Locate the cell with the specified text and output its [X, Y] center coordinate. 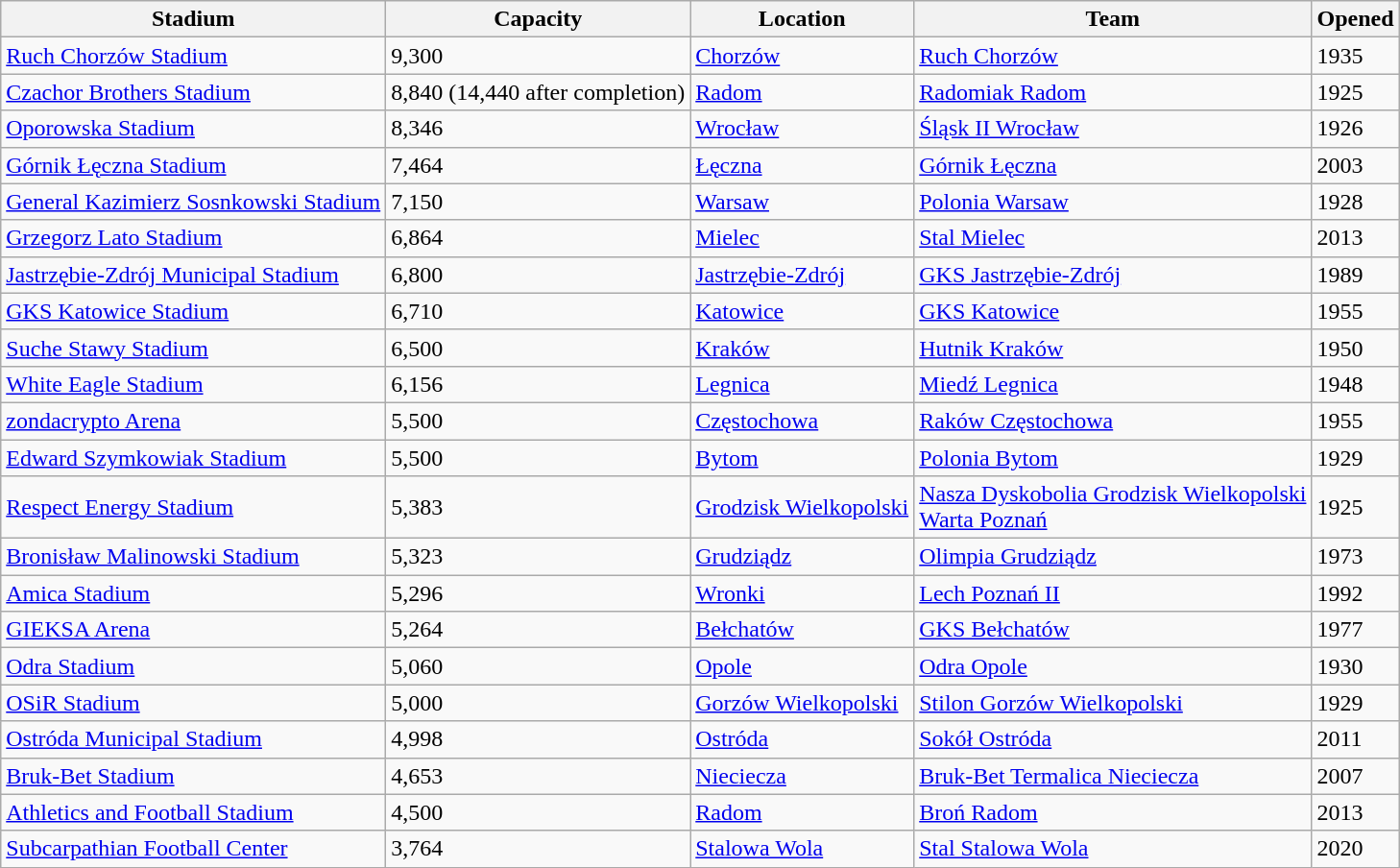
Suche Stawy Stadium [194, 348]
Legnica [803, 384]
Śląsk II Wrocław [1113, 129]
Jastrzębie-Zdrój Municipal Stadium [194, 275]
5,000 [538, 703]
Jastrzębie-Zdrój [803, 275]
Respect Energy Stadium [194, 507]
2007 [1356, 776]
6,864 [538, 238]
Grudziądz [803, 557]
Subcarpathian Football Center [194, 849]
Athletics and Football Stadium [194, 812]
6,156 [538, 384]
GKS Jastrzębie-Zdrój [1113, 275]
2003 [1356, 165]
6,500 [538, 348]
Polonia Warsaw [1113, 202]
Radomiak Radom [1113, 92]
Miedź Legnica [1113, 384]
Gorzów Wielkopolski [803, 703]
2011 [1356, 739]
9,300 [538, 56]
Górnik Łęczna Stadium [194, 165]
White Eagle Stadium [194, 384]
Bruk-Bet Stadium [194, 776]
Polonia Bytom [1113, 458]
1928 [1356, 202]
8,346 [538, 129]
Opened [1356, 19]
1977 [1356, 630]
Hutnik Kraków [1113, 348]
Górnik Łęczna [1113, 165]
Edward Szymkowiak Stadium [194, 458]
4,500 [538, 812]
3,764 [538, 849]
1973 [1356, 557]
Stalowa Wola [803, 849]
1948 [1356, 384]
5,383 [538, 507]
Ostróda Municipal Stadium [194, 739]
1989 [1356, 275]
7,150 [538, 202]
5,264 [538, 630]
Grzegorz Lato Stadium [194, 238]
6,710 [538, 311]
Ruch Chorzów [1113, 56]
Mielec [803, 238]
4,998 [538, 739]
Bytom [803, 458]
Wronki [803, 593]
Opole [803, 666]
Broń Radom [1113, 812]
1930 [1356, 666]
1992 [1356, 593]
1950 [1356, 348]
Kraków [803, 348]
Ruch Chorzów Stadium [194, 56]
Capacity [538, 19]
Odra Opole [1113, 666]
6,800 [538, 275]
Stal Mielec [1113, 238]
GKS Katowice Stadium [194, 311]
Bruk-Bet Termalica Nieciecza [1113, 776]
8,840 (14,440 after completion) [538, 92]
Location [803, 19]
Lech Poznań II [1113, 593]
General Kazimierz Sosnkowski Stadium [194, 202]
Sokół Ostróda [1113, 739]
Stadium [194, 19]
zondacrypto Arena [194, 421]
2020 [1356, 849]
1935 [1356, 56]
Stal Stalowa Wola [1113, 849]
7,464 [538, 165]
Wrocław [803, 129]
Stilon Gorzów Wielkopolski [1113, 703]
5,323 [538, 557]
Bełchatów [803, 630]
Nasza Dyskobolia Grodzisk WielkopolskiWarta Poznań [1113, 507]
4,653 [538, 776]
Bronisław Malinowski Stadium [194, 557]
Chorzów [803, 56]
1926 [1356, 129]
Łęczna [803, 165]
GIEKSA Arena [194, 630]
Częstochowa [803, 421]
Olimpia Grudziądz [1113, 557]
Raków Częstochowa [1113, 421]
OSiR Stadium [194, 703]
Katowice [803, 311]
GKS Bełchatów [1113, 630]
Odra Stadium [194, 666]
Amica Stadium [194, 593]
5,060 [538, 666]
Warsaw [803, 202]
Team [1113, 19]
GKS Katowice [1113, 311]
Czachor Brothers Stadium [194, 92]
5,296 [538, 593]
Ostróda [803, 739]
Nieciecza [803, 776]
Grodzisk Wielkopolski [803, 507]
Oporowska Stadium [194, 129]
